Scan for the cell matching the given text and deliver its [x, y] coordinate at center. 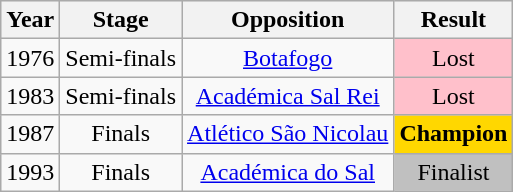
1976 [30, 58]
Atlético São Nicolau [288, 134]
Champion [454, 134]
1983 [30, 96]
Finalist [454, 172]
Result [454, 20]
Opposition [288, 20]
Year [30, 20]
Académica do Sal [288, 172]
Académica Sal Rei [288, 96]
1993 [30, 172]
Stage [121, 20]
Botafogo [288, 58]
1987 [30, 134]
